For the text-containing cell, return its midpoint in (x, y) coordinate format. 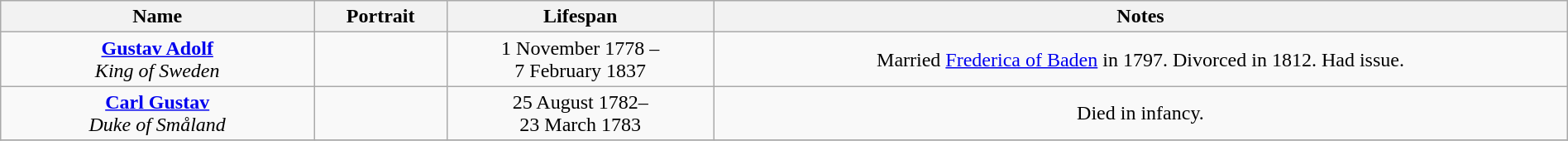
Carl GustavDuke of Småland (157, 113)
Died in infancy. (1141, 113)
Gustav Adolf King of Sweden (157, 60)
Name (157, 17)
Married Frederica of Baden in 1797. Divorced in 1812. Had issue. (1141, 60)
Notes (1141, 17)
25 August 1782– 23 March 1783 (581, 113)
Portrait (380, 17)
Lifespan (581, 17)
1 November 1778 – 7 February 1837 (581, 60)
